Identify which cell holds the provided text, then report its [X, Y] central coordinate. 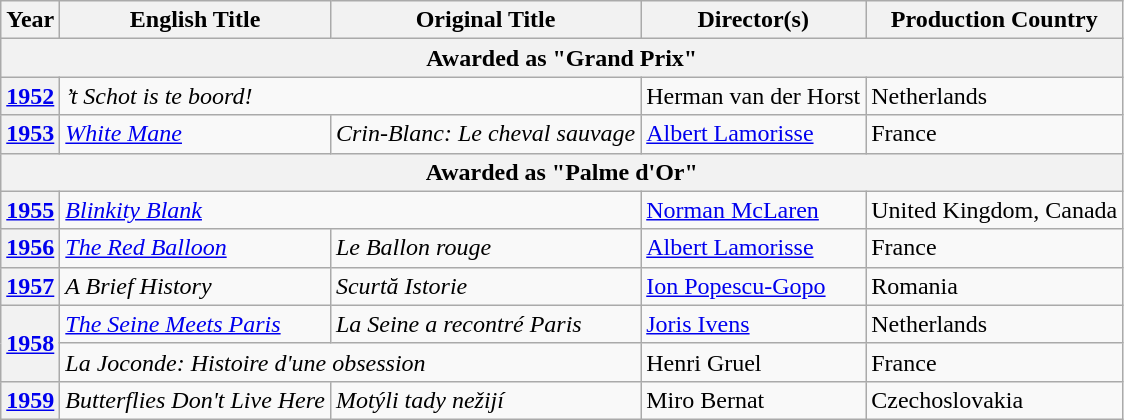
La Seine a recontré Paris [485, 324]
The Seine Meets Paris [196, 324]
Original Title [485, 20]
1959 [30, 400]
Production Country [994, 20]
1952 [30, 96]
Crin-Blanc: Le cheval sauvage [485, 134]
1958 [30, 343]
La Joconde: Histoire d'une obsession [350, 362]
Czechoslovakia [994, 400]
Year [30, 20]
Herman van der Horst [754, 96]
Miro Bernat [754, 400]
Director(s) [754, 20]
1956 [30, 248]
White Mane [196, 134]
English Title [196, 20]
Motýli tady nežijí [485, 400]
Butterflies Don't Live Here [196, 400]
United Kingdom, Canada [994, 210]
The Red Balloon [196, 248]
’t Schot is te boord! [350, 96]
Ion Popescu-Gopo [754, 286]
Joris Ivens [754, 324]
Awarded as "Palme d'Or" [562, 172]
Blinkity Blank [350, 210]
Awarded as "Grand Prix" [562, 58]
Henri Gruel [754, 362]
Scurtă Istorie [485, 286]
1953 [30, 134]
Norman McLaren [754, 210]
1955 [30, 210]
A Brief History [196, 286]
Le Ballon rouge [485, 248]
Romania [994, 286]
1957 [30, 286]
